Identify which cell holds the provided text, then report its (X, Y) central coordinate. 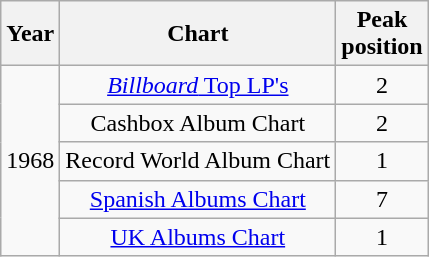
Record World Album Chart (198, 161)
7 (382, 199)
1968 (30, 161)
Spanish Albums Chart (198, 199)
UK Albums Chart (198, 237)
Billboard Top LP's (198, 85)
Cashbox Album Chart (198, 123)
Chart (198, 34)
Peakposition (382, 34)
Year (30, 34)
